Extract the (x, y) coordinate from the center of the cell holding the provided text.  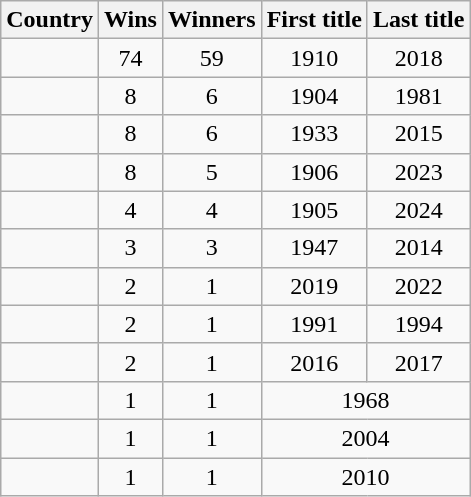
2004 (366, 438)
2018 (418, 58)
1991 (314, 324)
Wins (130, 20)
2010 (366, 477)
2024 (418, 210)
Country (50, 20)
74 (130, 58)
Winners (212, 20)
2014 (418, 248)
2022 (418, 286)
1904 (314, 96)
2019 (314, 286)
1905 (314, 210)
1981 (418, 96)
1947 (314, 248)
59 (212, 58)
1906 (314, 172)
1968 (366, 400)
1994 (418, 324)
2016 (314, 362)
First title (314, 20)
2023 (418, 172)
1933 (314, 134)
Last title (418, 20)
2015 (418, 134)
1910 (314, 58)
2017 (418, 362)
5 (212, 172)
